Output the (X, Y) coordinate of the center of the cell containing the given text.  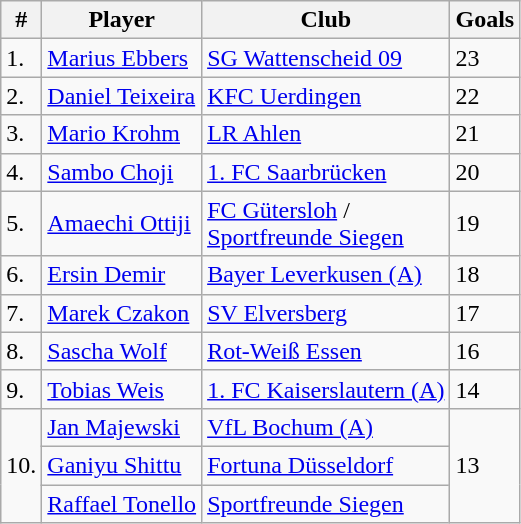
Raffael Tonello (122, 503)
1. FC Kaiserslautern (A) (326, 389)
3. (22, 134)
20 (485, 172)
Sascha Wolf (122, 351)
2. (22, 96)
14 (485, 389)
9. (22, 389)
5. (22, 224)
Tobias Weis (122, 389)
Fortuna Düsseldorf (326, 465)
Mario Krohm (122, 134)
Player (122, 20)
Sambo Choji (122, 172)
Marius Ebbers (122, 58)
Goals (485, 20)
21 (485, 134)
Daniel Teixeira (122, 96)
13 (485, 465)
Rot-Weiß Essen (326, 351)
# (22, 20)
18 (485, 275)
Sportfreunde Siegen (326, 503)
1. (22, 58)
6. (22, 275)
Ersin Demir (122, 275)
10. (22, 465)
Marek Czakon (122, 313)
17 (485, 313)
Bayer Leverkusen (A) (326, 275)
Club (326, 20)
SV Elversberg (326, 313)
7. (22, 313)
FC Gütersloh /Sportfreunde Siegen (326, 224)
19 (485, 224)
KFC Uerdingen (326, 96)
16 (485, 351)
8. (22, 351)
Amaechi Ottiji (122, 224)
Ganiyu Shittu (122, 465)
SG Wattenscheid 09 (326, 58)
VfL Bochum (A) (326, 427)
23 (485, 58)
LR Ahlen (326, 134)
22 (485, 96)
1. FC Saarbrücken (326, 172)
4. (22, 172)
Jan Majewski (122, 427)
